Find where the given text appears and provide that cell's center as (x, y) coordinate. 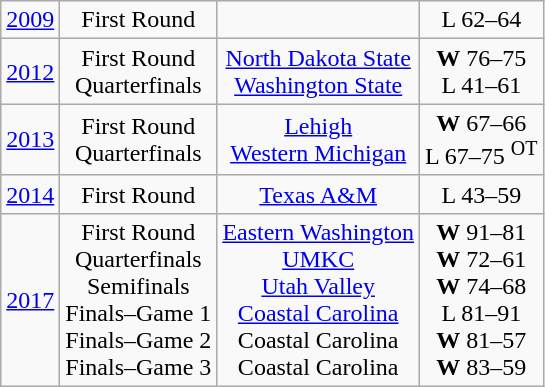
L 62–64 (482, 20)
W 76–75L 41–61 (482, 72)
First RoundQuarterfinalsSemifinalsFinals–Game 1Finals–Game 2Finals–Game 3 (138, 300)
W 91–81W 72–61W 74–68L 81–91W 81–57W 83–59 (482, 300)
North Dakota StateWashington State (318, 72)
L 43–59 (482, 194)
2014 (30, 194)
LehighWestern Michigan (318, 140)
W 67–66L 67–75 OT (482, 140)
2012 (30, 72)
2013 (30, 140)
2009 (30, 20)
Eastern WashingtonUMKCUtah ValleyCoastal CarolinaCoastal CarolinaCoastal Carolina (318, 300)
2017 (30, 300)
Texas A&M (318, 194)
